Pinpoint the cell where the given text exists, returning its [X, Y] midpoint coordinate. 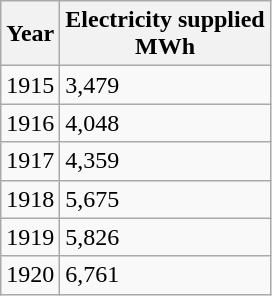
1920 [30, 275]
4,359 [165, 161]
Electricity suppliedMWh [165, 34]
Year [30, 34]
1919 [30, 237]
1915 [30, 85]
1916 [30, 123]
1918 [30, 199]
1917 [30, 161]
4,048 [165, 123]
6,761 [165, 275]
3,479 [165, 85]
5,675 [165, 199]
5,826 [165, 237]
